Locate the cell with the specified text and output its [x, y] center coordinate. 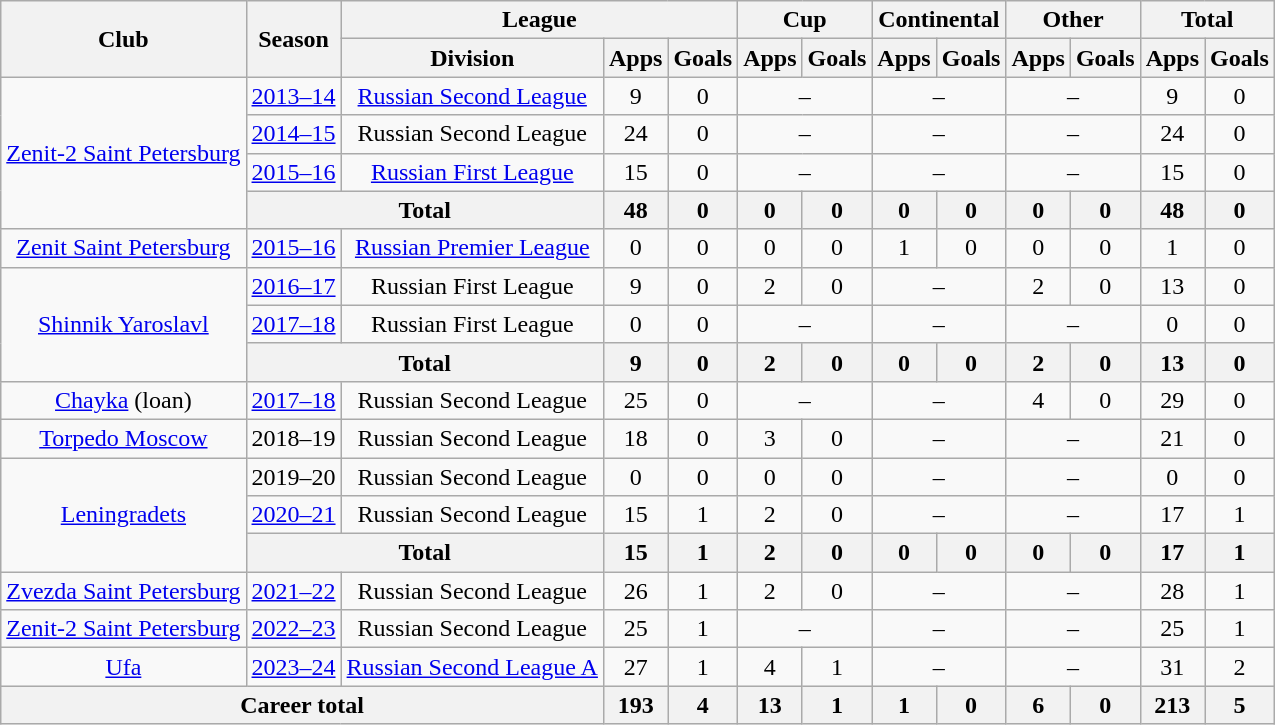
Season [294, 39]
29 [1172, 400]
26 [635, 591]
League [540, 20]
2019–20 [294, 477]
Russian Second League A [472, 667]
18 [635, 438]
Cup [805, 20]
3 [770, 438]
2021–22 [294, 591]
6 [1038, 705]
Continental [939, 20]
2018–19 [294, 438]
Division [472, 58]
2020–21 [294, 515]
Other [1073, 20]
Torpedo Moscow [124, 438]
Zvezda Saint Petersburg [124, 591]
5 [1240, 705]
2014–15 [294, 134]
31 [1172, 667]
Russian Premier League [472, 248]
2013–14 [294, 96]
2022–23 [294, 629]
27 [635, 667]
Zenit Saint Petersburg [124, 248]
Shinnik Yaroslavl [124, 324]
Ufa [124, 667]
Leningradets [124, 515]
Career total [302, 705]
Chayka (loan) [124, 400]
28 [1172, 591]
21 [1172, 438]
2016–17 [294, 286]
Club [124, 39]
213 [1172, 705]
2023–24 [294, 667]
193 [635, 705]
